For the text-containing cell, return its midpoint in [X, Y] coordinate format. 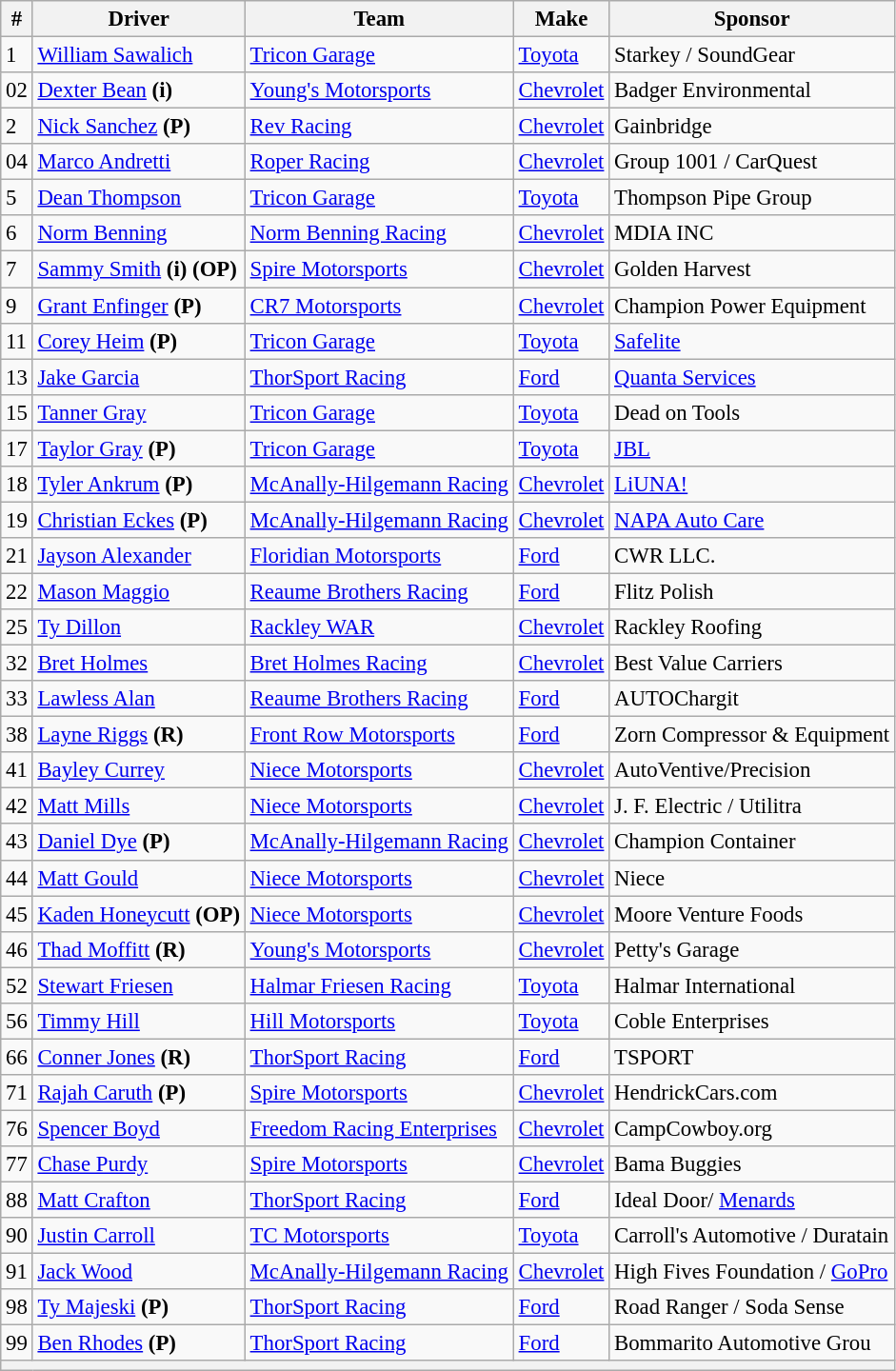
99 [17, 1343]
32 [17, 664]
Tyler Ankrum (P) [139, 485]
Floridian Motorsports [379, 556]
# [17, 19]
Rackley WAR [379, 627]
Sammy Smith (i) (OP) [139, 269]
66 [17, 1057]
52 [17, 985]
MDIA INC [752, 233]
AutoVentive/Precision [752, 770]
41 [17, 770]
Thad Moffitt (R) [139, 949]
Chase Purdy [139, 1164]
Zorn Compressor & Equipment [752, 735]
Mason Maggio [139, 591]
Matt Crafton [139, 1201]
Front Row Motorsports [379, 735]
45 [17, 914]
19 [17, 520]
Jack Wood [139, 1272]
44 [17, 878]
91 [17, 1272]
98 [17, 1307]
J. F. Electric / Utilitra [752, 806]
HendrickCars.com [752, 1093]
TSPORT [752, 1057]
Hill Motorsports [379, 1022]
Badger Environmental [752, 90]
Timmy Hill [139, 1022]
Grant Enfinger (P) [139, 306]
Matt Gould [139, 878]
Coble Enterprises [752, 1022]
Kaden Honeycutt (OP) [139, 914]
Bret Holmes [139, 664]
TC Motorsports [379, 1236]
Starkey / SoundGear [752, 55]
1 [17, 55]
Petty's Garage [752, 949]
02 [17, 90]
Norm Benning Racing [379, 233]
Halmar International [752, 985]
Champion Container [752, 843]
Sponsor [752, 19]
Moore Venture Foods [752, 914]
Christian Eckes (P) [139, 520]
Layne Riggs (R) [139, 735]
William Sawalich [139, 55]
22 [17, 591]
Ty Majeski (P) [139, 1307]
Thompson Pipe Group [752, 198]
42 [17, 806]
76 [17, 1128]
21 [17, 556]
Freedom Racing Enterprises [379, 1128]
Carroll's Automotive / Duratain [752, 1236]
Jake Garcia [139, 377]
Bama Buggies [752, 1164]
Halmar Friesen Racing [379, 985]
71 [17, 1093]
6 [17, 233]
Gainbridge [752, 127]
04 [17, 162]
Tanner Gray [139, 412]
Rev Racing [379, 127]
Daniel Dye (P) [139, 843]
Corey Heim (P) [139, 341]
CWR LLC. [752, 556]
Justin Carroll [139, 1236]
56 [17, 1022]
AUTOChargit [752, 699]
5 [17, 198]
Make [561, 19]
Spencer Boyd [139, 1128]
Road Ranger / Soda Sense [752, 1307]
Conner Jones (R) [139, 1057]
CR7 Motorsports [379, 306]
Ideal Door/ Menards [752, 1201]
CampCowboy.org [752, 1128]
90 [17, 1236]
Group 1001 / CarQuest [752, 162]
Matt Mills [139, 806]
7 [17, 269]
77 [17, 1164]
Bayley Currey [139, 770]
Dead on Tools [752, 412]
LiUNA! [752, 485]
Bret Holmes Racing [379, 664]
Ben Rhodes (P) [139, 1343]
Taylor Gray (P) [139, 448]
High Fives Foundation / GoPro [752, 1272]
Driver [139, 19]
43 [17, 843]
17 [17, 448]
15 [17, 412]
Niece [752, 878]
11 [17, 341]
13 [17, 377]
Ty Dillon [139, 627]
25 [17, 627]
Stewart Friesen [139, 985]
Quanta Services [752, 377]
46 [17, 949]
Roper Racing [379, 162]
Dexter Bean (i) [139, 90]
Lawless Alan [139, 699]
18 [17, 485]
Rajah Caruth (P) [139, 1093]
Dean Thompson [139, 198]
Norm Benning [139, 233]
9 [17, 306]
2 [17, 127]
Rackley Roofing [752, 627]
Flitz Polish [752, 591]
NAPA Auto Care [752, 520]
Safelite [752, 341]
Best Value Carriers [752, 664]
Champion Power Equipment [752, 306]
Team [379, 19]
Marco Andretti [139, 162]
33 [17, 699]
38 [17, 735]
88 [17, 1201]
Jayson Alexander [139, 556]
JBL [752, 448]
Golden Harvest [752, 269]
Bommarito Automotive Grou [752, 1343]
Nick Sanchez (P) [139, 127]
